Search for the cell housing the specified text and yield its [X, Y] center coordinate. 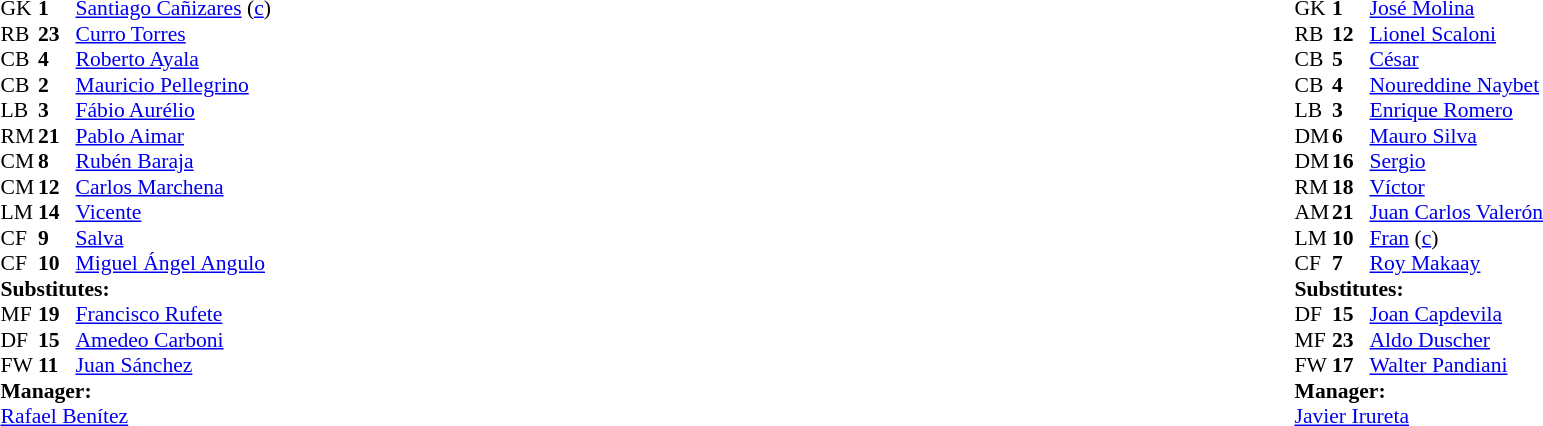
Roy Makaay [1456, 263]
Rubén Baraja [174, 161]
Enrique Romero [1456, 111]
14 [57, 213]
Víctor [1456, 187]
Curro Torres [174, 34]
Pablo Aimar [174, 136]
6 [1351, 136]
César [1456, 59]
AM [1314, 213]
Mauro Silva [1456, 136]
Francisco Rufete [174, 315]
Fábio Aurélio [174, 111]
Mauricio Pellegrino [174, 85]
Joan Capdevila [1456, 315]
Amedeo Carboni [174, 340]
Lionel Scaloni [1456, 34]
7 [1351, 263]
9 [57, 238]
Miguel Ángel Angulo [174, 263]
Noureddine Naybet [1456, 85]
11 [57, 365]
19 [57, 315]
Sergio [1456, 161]
Walter Pandiani [1456, 365]
Vicente [174, 213]
18 [1351, 187]
2 [57, 85]
Juan Carlos Valerón [1456, 213]
5 [1351, 59]
8 [57, 161]
Fran (c) [1456, 238]
Aldo Duscher [1456, 340]
17 [1351, 365]
Juan Sánchez [174, 365]
Roberto Ayala [174, 59]
16 [1351, 161]
Salva [174, 238]
Carlos Marchena [174, 187]
